Locate the cell with the specified text and output its [X, Y] center coordinate. 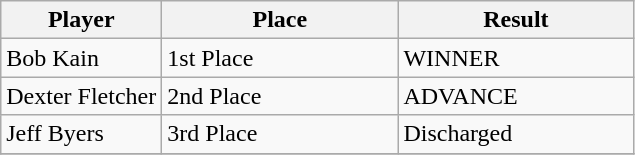
ADVANCE [516, 96]
WINNER [516, 58]
3rd Place [280, 134]
1st Place [280, 58]
Discharged [516, 134]
Bob Kain [82, 58]
Dexter Fletcher [82, 96]
Result [516, 20]
2nd Place [280, 96]
Jeff Byers [82, 134]
Player [82, 20]
Place [280, 20]
